Identify which cell holds the provided text, then report its [x, y] central coordinate. 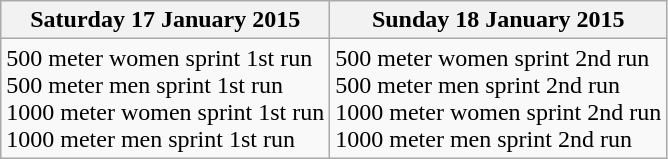
Sunday 18 January 2015 [498, 20]
500 meter women sprint 1st run 500 meter men sprint 1st run 1000 meter women sprint 1st run 1000 meter men sprint 1st run [166, 98]
Saturday 17 January 2015 [166, 20]
500 meter women sprint 2nd run 500 meter men sprint 2nd run 1000 meter women sprint 2nd run 1000 meter men sprint 2nd run [498, 98]
